Output the (x, y) coordinate of the center of the cell containing the given text.  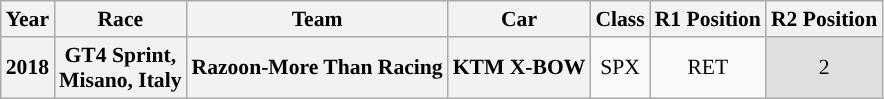
Race (120, 19)
Team (318, 19)
KTM X-BOW (520, 68)
2018 (28, 68)
GT4 Sprint, Misano, Italy (120, 68)
R2 Position (824, 19)
Class (620, 19)
RET (708, 68)
Car (520, 19)
Razoon-More Than Racing (318, 68)
R1 Position (708, 19)
Year (28, 19)
SPX (620, 68)
2 (824, 68)
